Search for the cell housing the specified text and yield its [X, Y] center coordinate. 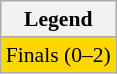
Legend [58, 19]
Finals (0–2) [58, 55]
